Detect which cell encompasses the target text, then output its [x, y] center coordinate. 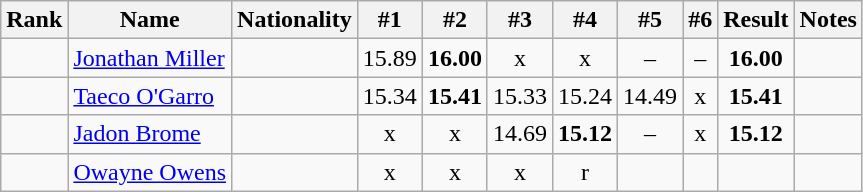
14.49 [650, 96]
15.24 [584, 96]
#4 [584, 20]
r [584, 172]
14.69 [520, 134]
Taeco O'Garro [150, 96]
Result [756, 20]
Owayne Owens [150, 172]
Jonathan Miller [150, 58]
#5 [650, 20]
#1 [390, 20]
Name [150, 20]
15.33 [520, 96]
15.89 [390, 58]
Notes [828, 20]
15.34 [390, 96]
Nationality [295, 20]
#3 [520, 20]
Jadon Brome [150, 134]
#2 [454, 20]
#6 [700, 20]
Rank [34, 20]
